Return [X, Y] of the center of cell containing provided text 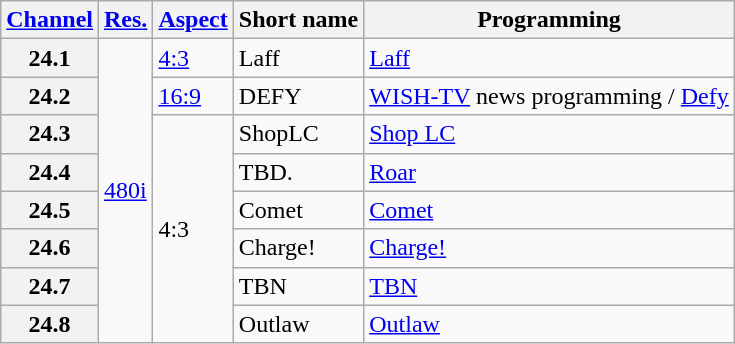
480i [126, 191]
Roar [550, 172]
16:9 [193, 96]
24.2 [50, 96]
Channel [50, 20]
Shop LC [550, 134]
Short name [298, 20]
24.3 [50, 134]
24.5 [50, 210]
Res. [126, 20]
Aspect [193, 20]
Programming [550, 20]
TBD. [298, 172]
24.4 [50, 172]
24.6 [50, 248]
24.8 [50, 324]
24.1 [50, 58]
ShopLC [298, 134]
24.7 [50, 286]
WISH-TV news programming / Defy [550, 96]
DEFY [298, 96]
